Search for the cell housing the specified text and yield its (X, Y) center coordinate. 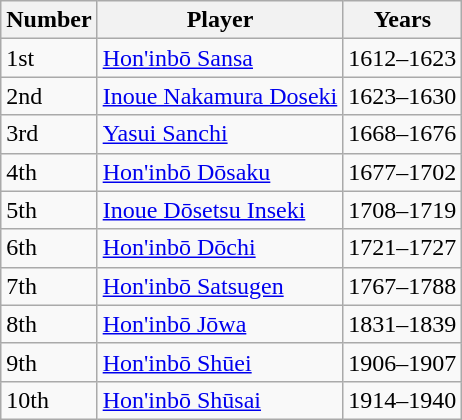
1612–1623 (402, 58)
4th (49, 172)
Hon'inbō Shūei (220, 362)
1767–1788 (402, 286)
Hon'inbō Dōsaku (220, 172)
Years (402, 20)
7th (49, 286)
Player (220, 20)
Number (49, 20)
1st (49, 58)
Hon'inbō Jōwa (220, 324)
1721–1727 (402, 248)
1831–1839 (402, 324)
1623–1630 (402, 96)
Hon'inbō Dōchi (220, 248)
9th (49, 362)
Hon'inbō Shūsai (220, 400)
6th (49, 248)
3rd (49, 134)
Yasui Sanchi (220, 134)
1668–1676 (402, 134)
1677–1702 (402, 172)
Hon'inbō Sansa (220, 58)
Hon'inbō Satsugen (220, 286)
Inoue Dōsetsu Inseki (220, 210)
Inoue Nakamura Doseki (220, 96)
10th (49, 400)
8th (49, 324)
5th (49, 210)
1906–1907 (402, 362)
1914–1940 (402, 400)
2nd (49, 96)
1708–1719 (402, 210)
